Return [X, Y] of the center of cell containing provided text 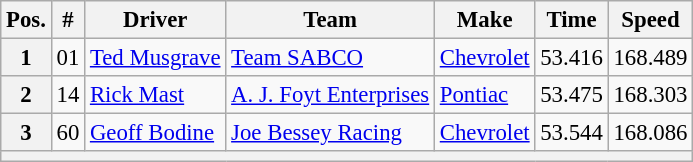
Time [572, 20]
Speed [650, 20]
Pos. [26, 20]
168.489 [650, 58]
53.475 [572, 95]
Team SABCO [330, 58]
2 [26, 95]
168.303 [650, 95]
1 [26, 58]
A. J. Foyt Enterprises [330, 95]
Make [484, 20]
Rick Mast [156, 95]
3 [26, 133]
53.416 [572, 58]
53.544 [572, 133]
168.086 [650, 133]
Joe Bessey Racing [330, 133]
60 [68, 133]
14 [68, 95]
Ted Musgrave [156, 58]
# [68, 20]
Pontiac [484, 95]
01 [68, 58]
Geoff Bodine [156, 133]
Team [330, 20]
Driver [156, 20]
